Return (x, y) of the center of cell containing provided text 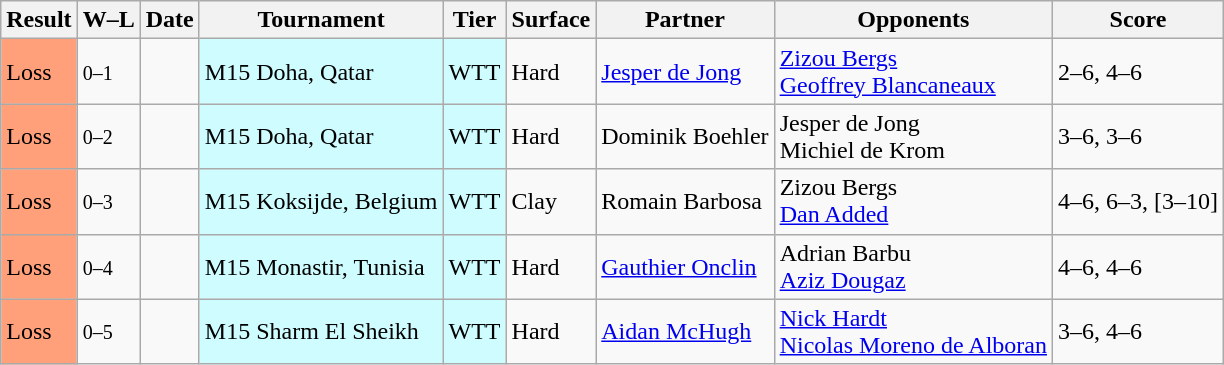
Partner (685, 20)
0–4 (108, 266)
Jesper de Jong (685, 72)
3–6, 3–6 (1138, 136)
W–L (108, 20)
Zizou Bergs Dan Added (913, 202)
Gauthier Onclin (685, 266)
0–5 (108, 332)
M15 Koksijde, Belgium (321, 202)
4–6, 6–3, [3–10] (1138, 202)
Tournament (321, 20)
3–6, 4–6 (1138, 332)
0–2 (108, 136)
M15 Sharm El Sheikh (321, 332)
M15 Monastir, Tunisia (321, 266)
Opponents (913, 20)
Nick Hardt Nicolas Moreno de Alboran (913, 332)
Result (39, 20)
2–6, 4–6 (1138, 72)
Dominik Boehler (685, 136)
0–3 (108, 202)
Date (170, 20)
0–1 (108, 72)
Score (1138, 20)
4–6, 4–6 (1138, 266)
Adrian Barbu Aziz Dougaz (913, 266)
Tier (474, 20)
Zizou Bergs Geoffrey Blancaneaux (913, 72)
Romain Barbosa (685, 202)
Surface (551, 20)
Aidan McHugh (685, 332)
Jesper de Jong Michiel de Krom (913, 136)
Clay (551, 202)
